Search for the cell housing the specified text and yield its (x, y) center coordinate. 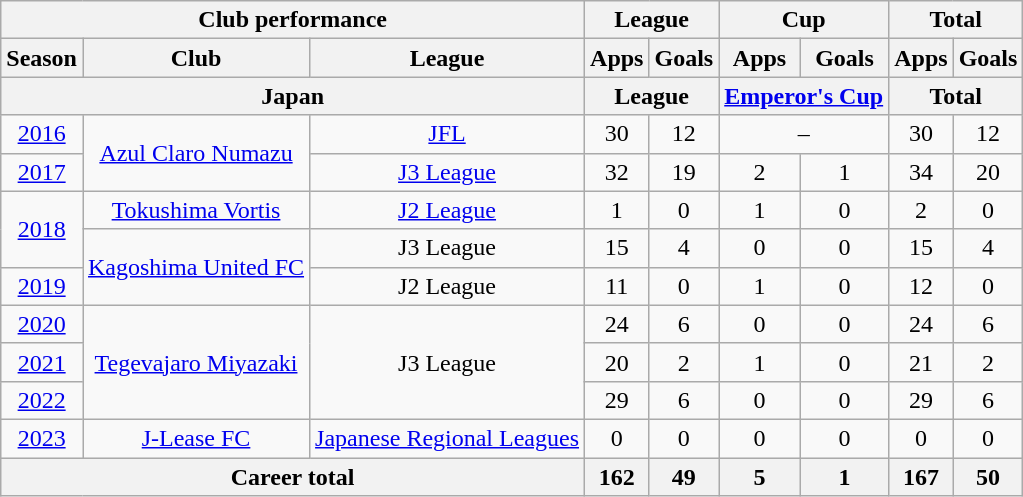
JFL (448, 134)
32 (617, 172)
162 (617, 477)
Tokushima Vortis (196, 210)
Tegevajaro Miyazaki (196, 362)
21 (921, 362)
49 (684, 477)
5 (760, 477)
Club (196, 58)
Japanese Regional Leagues (448, 438)
Season (42, 58)
Club performance (293, 20)
2023 (42, 438)
2017 (42, 172)
19 (684, 172)
J-Lease FC (196, 438)
2021 (42, 362)
2019 (42, 286)
11 (617, 286)
2022 (42, 400)
Azul Claro Numazu (196, 153)
– (804, 134)
50 (988, 477)
2018 (42, 229)
Japan (293, 96)
Career total (293, 477)
Emperor's Cup (804, 96)
Cup (804, 20)
2016 (42, 134)
34 (921, 172)
2020 (42, 324)
167 (921, 477)
Kagoshima United FC (196, 267)
